Return [x, y] of the center of cell containing provided text 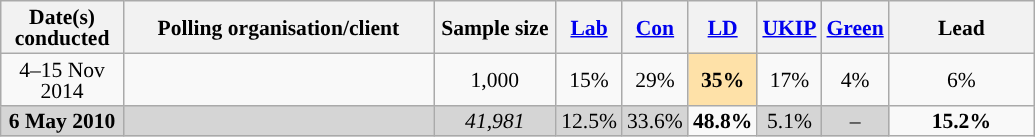
Date(s)conducted [62, 27]
LD [722, 27]
– [854, 120]
5.1% [789, 120]
15.2% [962, 120]
Con [655, 27]
4% [854, 79]
41,981 [496, 120]
29% [655, 79]
Sample size [496, 27]
Lead [962, 27]
Lab [589, 27]
Polling organisation/client [278, 27]
UKIP [789, 27]
4–15 Nov 2014 [62, 79]
35% [722, 79]
17% [789, 79]
6% [962, 79]
15% [589, 79]
Green [854, 27]
33.6% [655, 120]
12.5% [589, 120]
1,000 [496, 79]
48.8% [722, 120]
6 May 2010 [62, 120]
